Determine the (X, Y) coordinate at the center of the cell enclosing the given text.  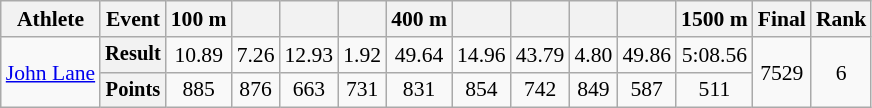
742 (540, 90)
Final (782, 19)
7529 (782, 72)
854 (482, 90)
731 (362, 90)
885 (199, 90)
663 (310, 90)
1500 m (714, 19)
49.86 (646, 55)
849 (593, 90)
6 (842, 72)
400 m (419, 19)
7.26 (256, 55)
10.89 (199, 55)
Points (133, 90)
1.92 (362, 55)
12.93 (310, 55)
Result (133, 55)
511 (714, 90)
John Lane (50, 72)
4.80 (593, 55)
876 (256, 90)
5:08.56 (714, 55)
Rank (842, 19)
14.96 (482, 55)
100 m (199, 19)
Athlete (50, 19)
831 (419, 90)
Event (133, 19)
587 (646, 90)
49.64 (419, 55)
43.79 (540, 55)
